Scan for the cell matching the given text and deliver its (x, y) coordinate at center. 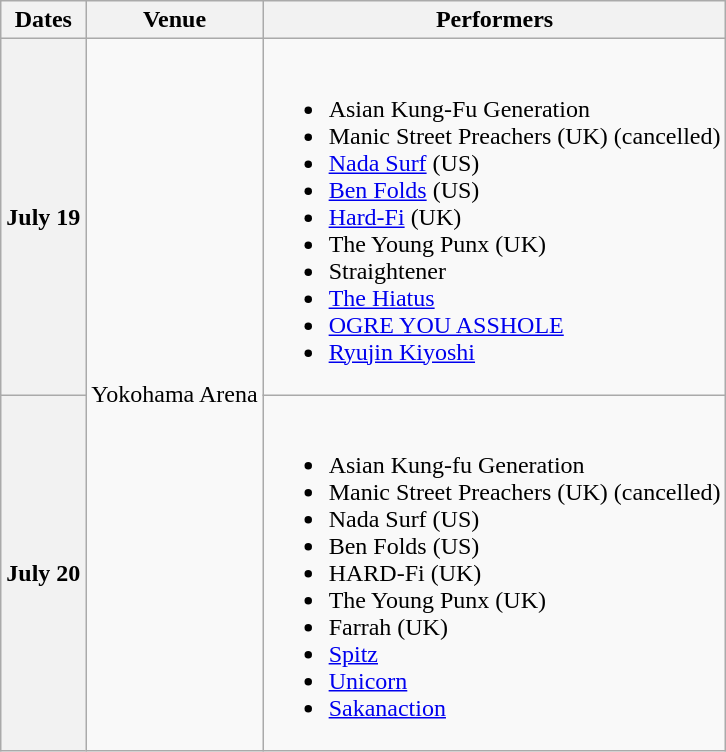
Yokohama Arena (174, 395)
July 20 (44, 573)
Performers (494, 20)
Venue (174, 20)
July 19 (44, 217)
Dates (44, 20)
